From the cell containing the given text, extract its center point as [X, Y] coordinate. 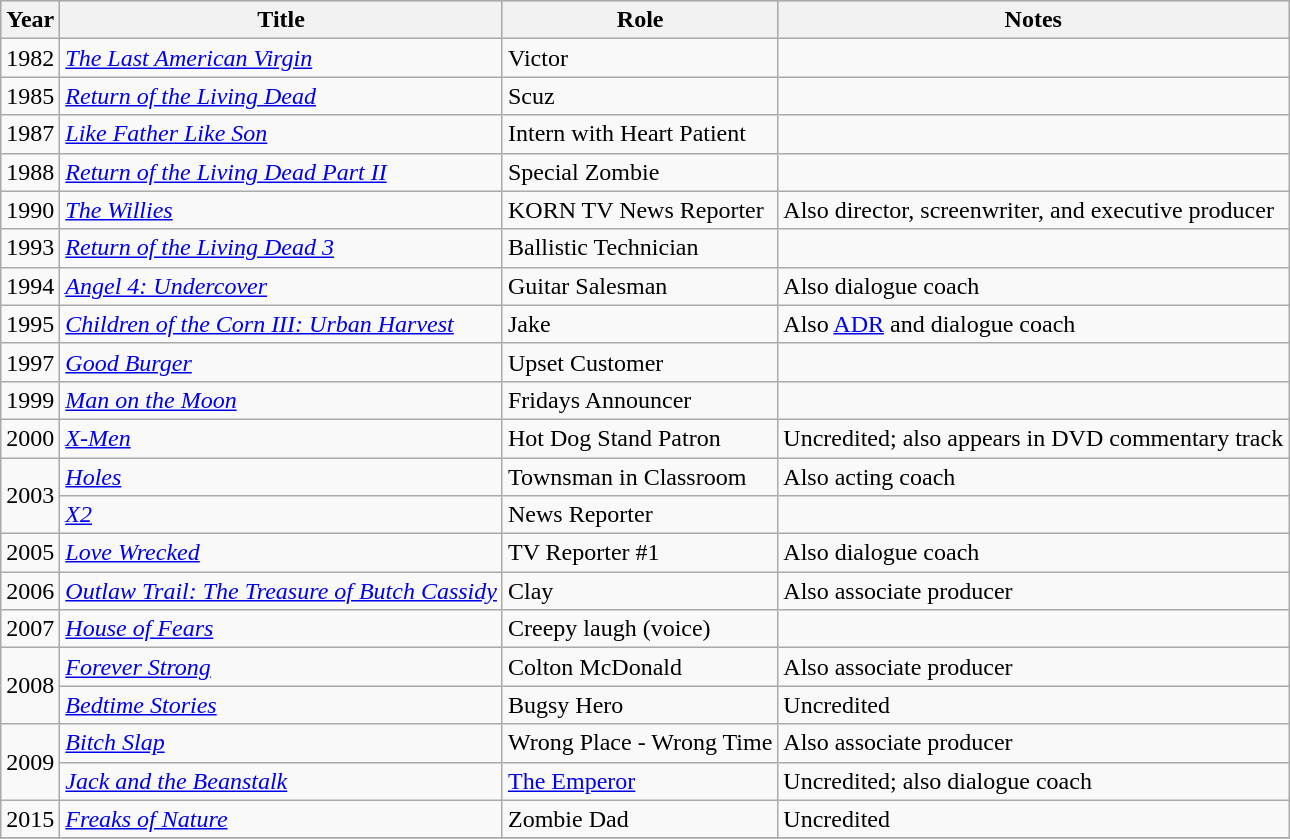
Fridays Announcer [640, 400]
Victor [640, 58]
2000 [30, 438]
Uncredited; also dialogue coach [1034, 781]
Creepy laugh (voice) [640, 629]
Guitar Salesman [640, 286]
Children of the Corn III: Urban Harvest [282, 324]
Colton McDonald [640, 667]
Clay [640, 591]
Notes [1034, 20]
News Reporter [640, 515]
TV Reporter #1 [640, 553]
Bugsy Hero [640, 705]
1988 [30, 172]
Bitch Slap [282, 743]
1993 [30, 248]
KORN TV News Reporter [640, 210]
1994 [30, 286]
Good Burger [282, 362]
Angel 4: Undercover [282, 286]
1982 [30, 58]
Return of the Living Dead Part II [282, 172]
2009 [30, 762]
Also director, screenwriter, and executive producer [1034, 210]
2007 [30, 629]
1987 [30, 134]
The Willies [282, 210]
1999 [30, 400]
Outlaw Trail: The Treasure of Butch Cassidy [282, 591]
Man on the Moon [282, 400]
Also ADR and dialogue coach [1034, 324]
Hot Dog Stand Patron [640, 438]
Title [282, 20]
Special Zombie [640, 172]
Year [30, 20]
Ballistic Technician [640, 248]
Wrong Place - Wrong Time [640, 743]
1985 [30, 96]
The Emperor [640, 781]
Bedtime Stories [282, 705]
Jake [640, 324]
Uncredited; also appears in DVD commentary track [1034, 438]
Also acting coach [1034, 477]
1995 [30, 324]
2015 [30, 819]
Return of the Living Dead 3 [282, 248]
Like Father Like Son [282, 134]
Return of the Living Dead [282, 96]
X2 [282, 515]
2003 [30, 496]
Upset Customer [640, 362]
X-Men [282, 438]
Forever Strong [282, 667]
House of Fears [282, 629]
Love Wrecked [282, 553]
Role [640, 20]
Zombie Dad [640, 819]
Intern with Heart Patient [640, 134]
1990 [30, 210]
Holes [282, 477]
1997 [30, 362]
Scuz [640, 96]
Freaks of Nature [282, 819]
2005 [30, 553]
Townsman in Classroom [640, 477]
2008 [30, 686]
The Last American Virgin [282, 58]
2006 [30, 591]
Jack and the Beanstalk [282, 781]
